Detect which cell encompasses the target text, then output its (X, Y) center coordinate. 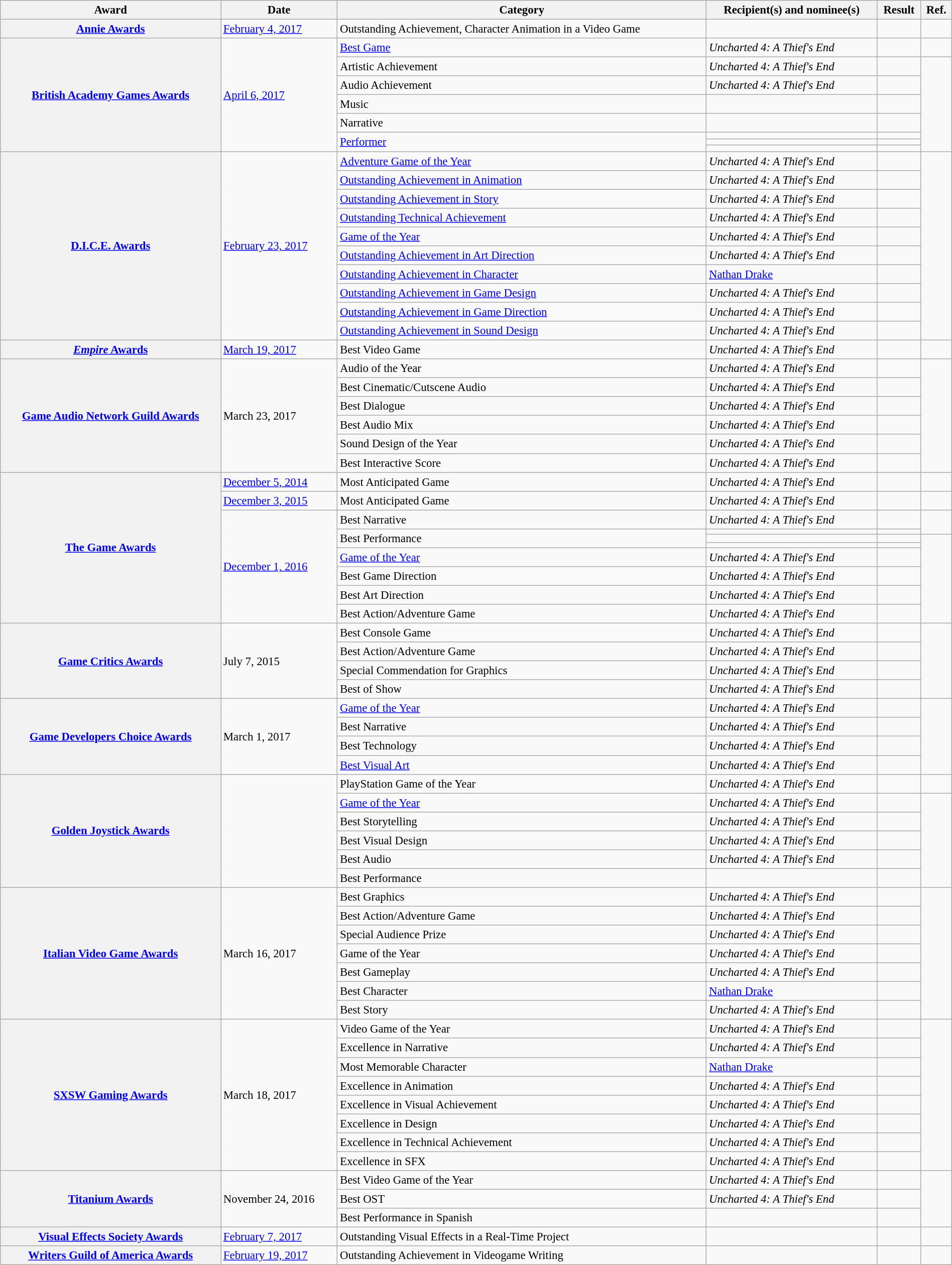
Recipient(s) and nominee(s) (792, 10)
November 24, 2016 (279, 1199)
Titanium Awards (110, 1199)
February 23, 2017 (279, 246)
March 19, 2017 (279, 350)
Outstanding Achievement in Animation (522, 180)
Outstanding Achievement in Sound Design (522, 331)
Outstanding Achievement in Story (522, 199)
Best OST (522, 1199)
Best of Show (522, 689)
Best Visual Design (522, 840)
Best Technology (522, 746)
Ref. (936, 10)
Audio of the Year (522, 368)
Video Game of the Year (522, 1029)
December 5, 2014 (279, 482)
Excellence in Animation (522, 1086)
Best Cinematic/Cutscene Audio (522, 388)
Outstanding Achievement in Videogame Writing (522, 1255)
British Academy Games Awards (110, 95)
Visual Effects Society Awards (110, 1237)
Best Video Game (522, 350)
Best Character (522, 991)
Outstanding Technical Achievement (522, 217)
Music (522, 104)
Italian Video Game Awards (110, 954)
Best Video Game of the Year (522, 1180)
Annie Awards (110, 29)
Date (279, 10)
Writers Guild of America Awards (110, 1255)
Best Story (522, 1010)
Best Audio Mix (522, 425)
Excellence in Design (522, 1123)
February 19, 2017 (279, 1255)
PlayStation Game of the Year (522, 784)
Outstanding Achievement in Art Direction (522, 256)
Best Storytelling (522, 821)
Best Graphics (522, 897)
December 3, 2015 (279, 500)
SXSW Gaming Awards (110, 1095)
Artistic Achievement (522, 67)
March 18, 2017 (279, 1095)
Award (110, 10)
D.I.C.E. Awards (110, 246)
Special Commendation for Graphics (522, 671)
Outstanding Achievement, Character Animation in a Video Game (522, 29)
March 23, 2017 (279, 416)
Best Visual Art (522, 765)
Category (522, 10)
Outstanding Achievement in Game Design (522, 293)
Empire Awards (110, 350)
Most Memorable Character (522, 1067)
February 4, 2017 (279, 29)
Best Console Game (522, 633)
Excellence in Narrative (522, 1048)
Special Audience Prize (522, 935)
Result (899, 10)
The Game Awards (110, 548)
March 16, 2017 (279, 954)
Outstanding Achievement in Character (522, 274)
Sound Design of the Year (522, 444)
Best Audio (522, 859)
Narrative (522, 123)
Best Art Direction (522, 595)
Outstanding Visual Effects in a Real-Time Project (522, 1237)
Audio Achievement (522, 85)
Game Critics Awards (110, 661)
March 1, 2017 (279, 736)
Best Dialogue (522, 406)
Best Game (522, 48)
Outstanding Achievement in Game Direction (522, 312)
Best Gameplay (522, 972)
Adventure Game of the Year (522, 161)
February 7, 2017 (279, 1237)
Game Audio Network Guild Awards (110, 416)
Best Performance in Spanish (522, 1218)
July 7, 2015 (279, 661)
Game Developers Choice Awards (110, 736)
Excellence in Technical Achievement (522, 1143)
Best Interactive Score (522, 463)
Best Game Direction (522, 576)
Performer (522, 142)
Golden Joystick Awards (110, 831)
April 6, 2017 (279, 95)
Excellence in SFX (522, 1161)
Excellence in Visual Achievement (522, 1104)
December 1, 2016 (279, 567)
